Return the [x, y] coordinate for the center point of the cell that contains the specified text.  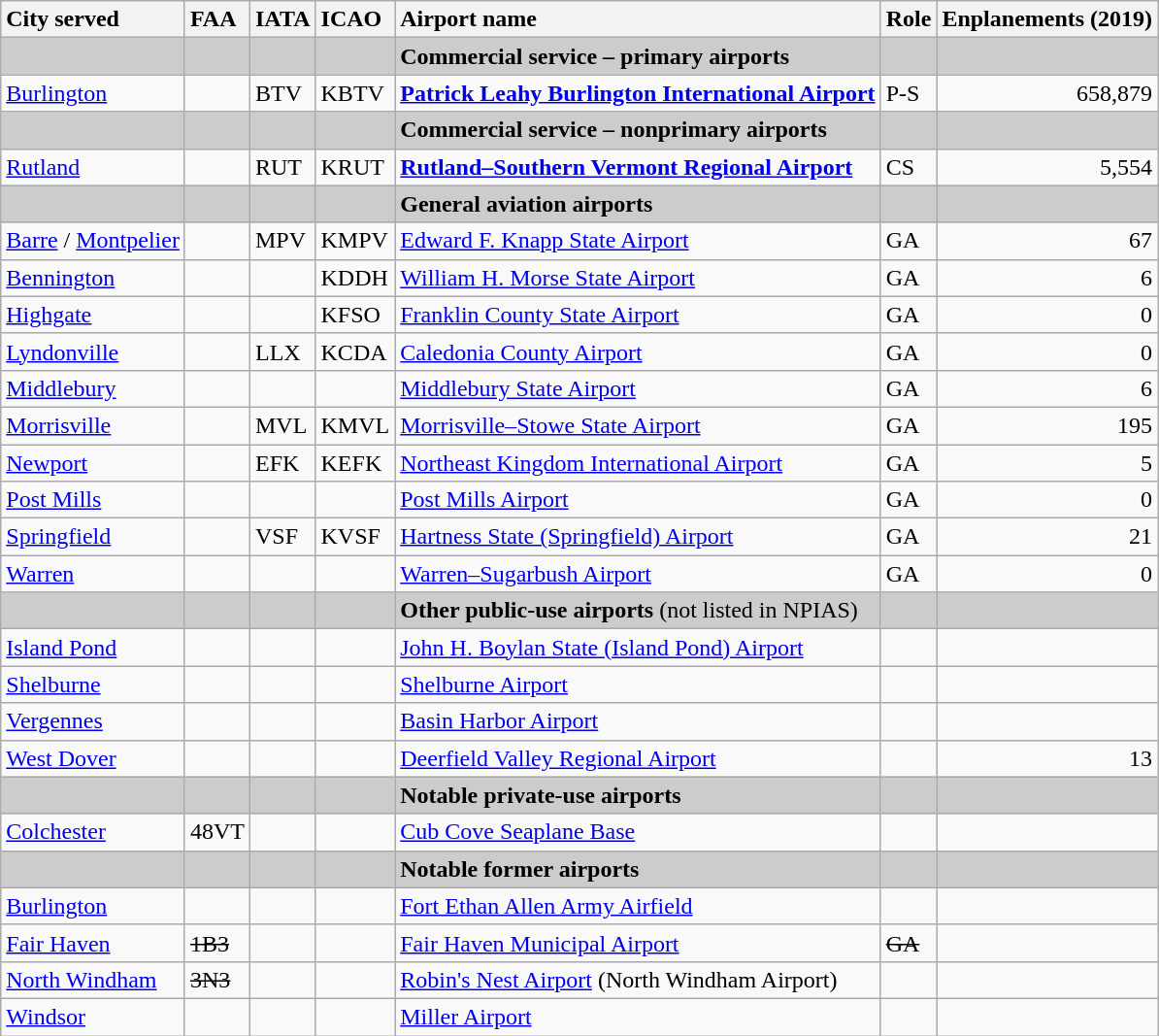
Commercial service – primary airports [638, 56]
Post Mills [93, 500]
KBTV [355, 93]
Fair Haven Municipal Airport [638, 943]
KRUT [355, 167]
Warren [93, 574]
VSF [282, 537]
Fort Ethan Allen Army Airfield [638, 906]
Rutland [93, 167]
Vergennes [93, 721]
KDDH [355, 278]
Newport [93, 463]
Cub Cove Seaplane Base [638, 832]
EFK [282, 463]
North Windham [93, 980]
658,879 [1047, 93]
Notable former airports [638, 869]
Robin's Nest Airport (North Windham Airport) [638, 980]
KVSF [355, 537]
Middlebury State Airport [638, 388]
FAA [217, 19]
Highgate [93, 315]
LLX [282, 351]
21 [1047, 537]
Airport name [638, 19]
Shelburne Airport [638, 685]
IATA [282, 19]
3N3 [217, 980]
Middlebury [93, 388]
P-S [909, 93]
Lyndonville [93, 351]
Shelburne [93, 685]
ICAO [355, 19]
MPV [282, 241]
48VT [217, 832]
Rutland–Southern Vermont Regional Airport [638, 167]
5,554 [1047, 167]
BTV [282, 93]
1B3 [217, 943]
67 [1047, 241]
Colchester [93, 832]
Hartness State (Springfield) Airport [638, 537]
Franklin County State Airport [638, 315]
Windsor [93, 1017]
Fair Haven [93, 943]
Post Mills Airport [638, 500]
Deerfield Valley Regional Airport [638, 758]
Barre / Montpelier [93, 241]
Island Pond [93, 648]
City served [93, 19]
KCDA [355, 351]
5 [1047, 463]
Morrisville–Stowe State Airport [638, 425]
Springfield [93, 537]
General aviation airports [638, 204]
Morrisville [93, 425]
KMPV [355, 241]
West Dover [93, 758]
Warren–Sugarbush Airport [638, 574]
John H. Boylan State (Island Pond) Airport [638, 648]
Caledonia County Airport [638, 351]
Northeast Kingdom International Airport [638, 463]
William H. Morse State Airport [638, 278]
KFSO [355, 315]
Notable private-use airports [638, 795]
Basin Harbor Airport [638, 721]
KMVL [355, 425]
CS [909, 167]
Patrick Leahy Burlington International Airport [638, 93]
Edward F. Knapp State Airport [638, 241]
Miller Airport [638, 1017]
KEFK [355, 463]
Bennington [93, 278]
Enplanements (2019) [1047, 19]
Commercial service – nonprimary airports [638, 130]
Other public-use airports (not listed in NPIAS) [638, 611]
13 [1047, 758]
Role [909, 19]
MVL [282, 425]
195 [1047, 425]
RUT [282, 167]
